Provide the (x, y) coordinate of the cell's center where the given text is located.  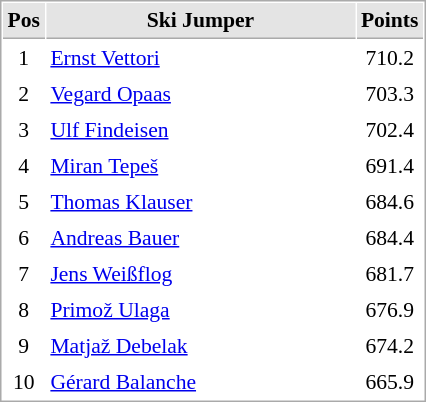
Jens Weißflog (200, 273)
684.6 (390, 201)
9 (24, 345)
681.7 (390, 273)
Matjaž Debelak (200, 345)
8 (24, 309)
Primož Ulaga (200, 309)
Thomas Klauser (200, 201)
674.2 (390, 345)
676.9 (390, 309)
Gérard Balanche (200, 381)
710.2 (390, 57)
6 (24, 237)
Andreas Bauer (200, 237)
4 (24, 165)
702.4 (390, 129)
Points (390, 21)
665.9 (390, 381)
Ski Jumper (200, 21)
Vegard Opaas (200, 93)
3 (24, 129)
Ulf Findeisen (200, 129)
Pos (24, 21)
703.3 (390, 93)
7 (24, 273)
10 (24, 381)
2 (24, 93)
Ernst Vettori (200, 57)
5 (24, 201)
684.4 (390, 237)
Miran Tepeš (200, 165)
691.4 (390, 165)
1 (24, 57)
